Output the (x, y) coordinate of the center of the cell containing the given text.  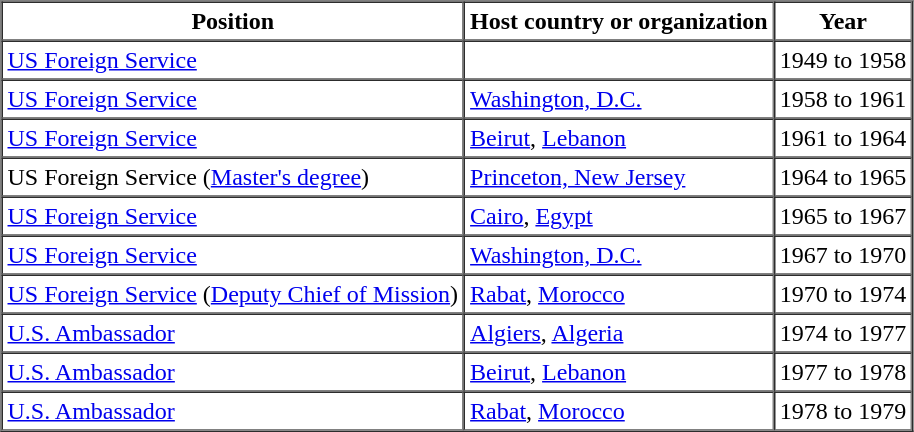
Year (844, 22)
Host country or organization (619, 22)
Princeton, New Jersey (619, 178)
1958 to 1961 (844, 100)
1961 to 1964 (844, 138)
US Foreign Service (Deputy Chief of Mission) (234, 294)
1949 to 1958 (844, 60)
1978 to 1979 (844, 412)
1970 to 1974 (844, 294)
1977 to 1978 (844, 372)
US Foreign Service (Master's degree) (234, 178)
Algiers, Algeria (619, 334)
1974 to 1977 (844, 334)
1967 to 1970 (844, 256)
Cairo, Egypt (619, 216)
1964 to 1965 (844, 178)
Position (234, 22)
1965 to 1967 (844, 216)
